Return the (X, Y) coordinate for the center point of the cell that contains the specified text.  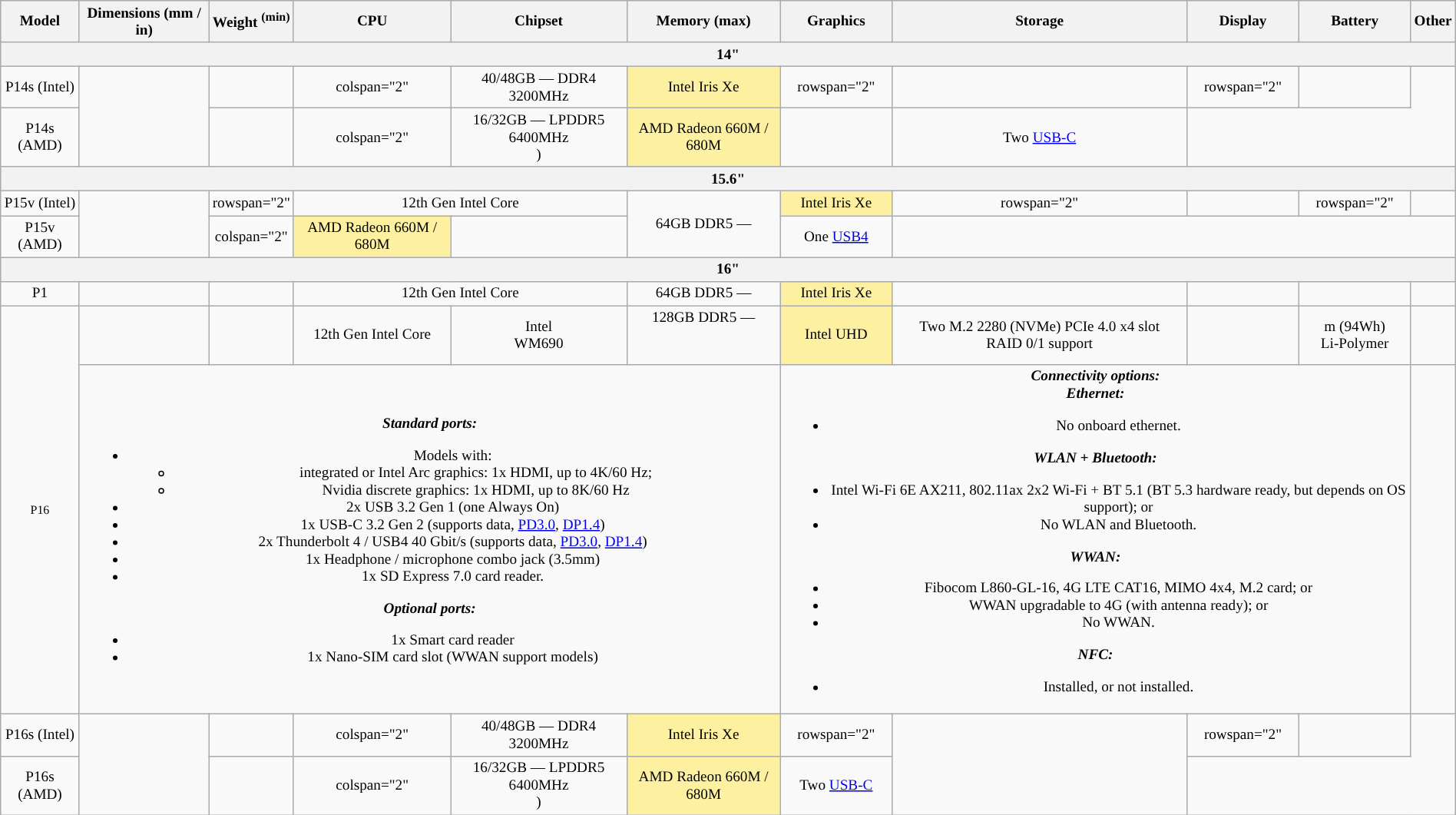
m (94Wh)Li-Polymer (1355, 335)
Intel UHD (836, 335)
Display (1243, 22)
Memory (max) (703, 22)
Model (40, 22)
P16s (AMD) (40, 785)
Two M.2 2280 (NVMe) PCIe 4.0 x4 slotRAID 0/1 support (1040, 335)
Dimensions (mm / in) (144, 22)
CPU (372, 22)
Storage (1040, 22)
Battery (1355, 22)
One USB4 (836, 236)
Chipset (539, 22)
16" (728, 270)
15.6" (728, 179)
P15v (AMD) (40, 236)
Graphics (836, 22)
IntelWM690 (539, 335)
P14s (AMD) (40, 137)
P16s (Intel) (40, 735)
Other (1433, 22)
P1 (40, 293)
14" (728, 55)
128GB DDR5 — (703, 335)
P16 (40, 510)
Weight (min) (251, 22)
P15v (Intel) (40, 204)
P14s (Intel) (40, 87)
